Find where the given text appears and provide that cell's center as (x, y) coordinate. 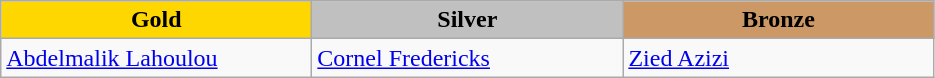
Cornel Fredericks (468, 58)
Abdelmalik Lahoulou (156, 58)
Gold (156, 20)
Silver (468, 20)
Zied Azizi (778, 58)
Bronze (778, 20)
